Capture the cell that displays the provided text and extract its [x, y] central coordinate. 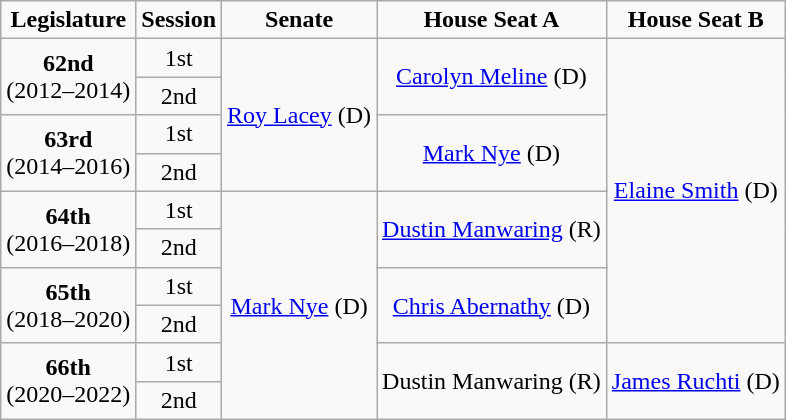
House Seat A [492, 20]
Session [179, 20]
65th (2018–2020) [68, 305]
James Ruchti (D) [696, 381]
Roy Lacey (D) [300, 115]
House Seat B [696, 20]
64th (2016–2018) [68, 229]
66th (2020–2022) [68, 381]
Legislature [68, 20]
Carolyn Meline (D) [492, 77]
62nd (2012–2014) [68, 77]
63rd (2014–2016) [68, 153]
Chris Abernathy (D) [492, 305]
Elaine Smith (D) [696, 191]
Senate [300, 20]
